Provide the [X, Y] coordinate of the cell's center where the given text is located.  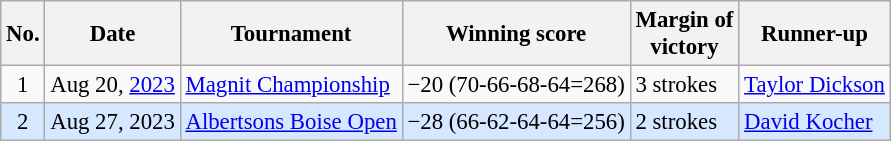
Runner-up [814, 34]
Margin ofvictory [684, 34]
David Kocher [814, 122]
−20 (70-66-68-64=268) [516, 85]
Tournament [291, 34]
Aug 20, 2023 [112, 85]
Taylor Dickson [814, 85]
1 [23, 85]
−28 (66-62-64-64=256) [516, 122]
Albertsons Boise Open [291, 122]
2 strokes [684, 122]
Date [112, 34]
2 [23, 122]
3 strokes [684, 85]
Aug 27, 2023 [112, 122]
Magnit Championship [291, 85]
Winning score [516, 34]
No. [23, 34]
